From the cell containing the given text, extract its center point as (x, y) coordinate. 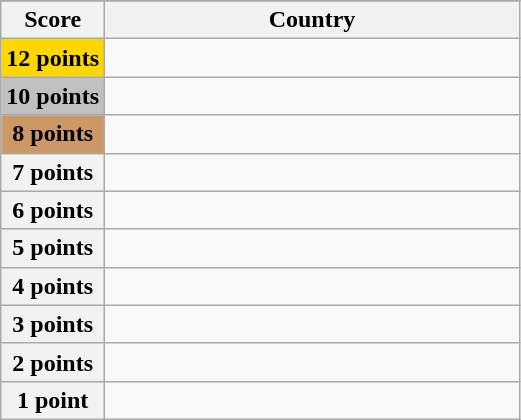
Score (53, 20)
Country (312, 20)
8 points (53, 134)
4 points (53, 286)
3 points (53, 324)
12 points (53, 58)
6 points (53, 210)
5 points (53, 248)
1 point (53, 400)
2 points (53, 362)
7 points (53, 172)
10 points (53, 96)
